Determine the [x, y] coordinate at the center of the cell enclosing the given text.  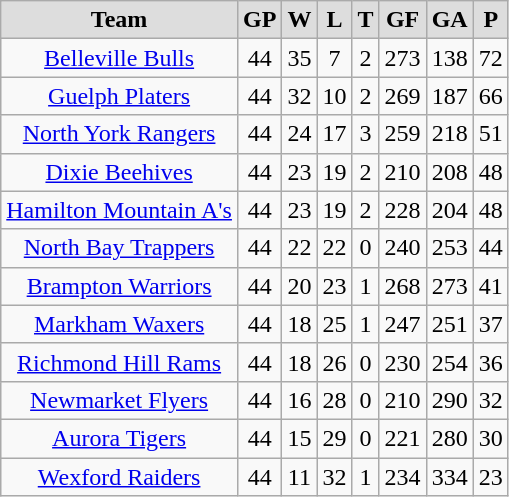
Wexford Raiders [120, 477]
W [300, 20]
16 [300, 400]
17 [334, 134]
25 [334, 324]
Newmarket Flyers [120, 400]
247 [402, 324]
35 [300, 58]
Belleville Bulls [120, 58]
334 [450, 477]
Richmond Hill Rams [120, 362]
11 [300, 477]
15 [300, 438]
36 [490, 362]
North Bay Trappers [120, 248]
L [334, 20]
Brampton Warriors [120, 286]
37 [490, 324]
51 [490, 134]
30 [490, 438]
3 [366, 134]
T [366, 20]
268 [402, 286]
24 [300, 134]
North York Rangers [120, 134]
Aurora Tigers [120, 438]
P [490, 20]
Team [120, 20]
204 [450, 210]
269 [402, 96]
221 [402, 438]
72 [490, 58]
29 [334, 438]
230 [402, 362]
Markham Waxers [120, 324]
138 [450, 58]
GA [450, 20]
26 [334, 362]
28 [334, 400]
10 [334, 96]
41 [490, 286]
253 [450, 248]
208 [450, 172]
251 [450, 324]
280 [450, 438]
228 [402, 210]
66 [490, 96]
290 [450, 400]
7 [334, 58]
20 [300, 286]
GP [259, 20]
254 [450, 362]
218 [450, 134]
Guelph Platers [120, 96]
240 [402, 248]
187 [450, 96]
GF [402, 20]
259 [402, 134]
Dixie Beehives [120, 172]
234 [402, 477]
Hamilton Mountain A's [120, 210]
